Capture the cell that displays the provided text and extract its [X, Y] central coordinate. 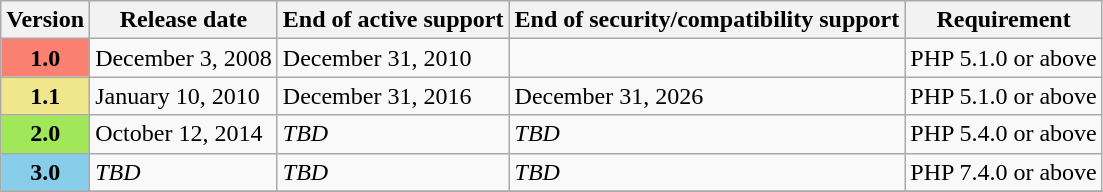
December 3, 2008 [184, 58]
December 31, 2016 [393, 96]
End of security/compatibility support [707, 20]
1.1 [46, 96]
Release date [184, 20]
January 10, 2010 [184, 96]
End of active support [393, 20]
PHP 7.4.0 or above [1004, 172]
1.0 [46, 58]
2.0 [46, 134]
3.0 [46, 172]
Version [46, 20]
December 31, 2010 [393, 58]
PHP 5.4.0 or above [1004, 134]
Requirement [1004, 20]
October 12, 2014 [184, 134]
December 31, 2026 [707, 96]
